Locate the cell with the specified text and output its (X, Y) center coordinate. 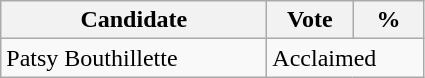
% (388, 20)
Acclaimed (346, 58)
Candidate (134, 20)
Patsy Bouthillette (134, 58)
Vote (310, 20)
